Output the [x, y] coordinate of the center of the cell containing the given text.  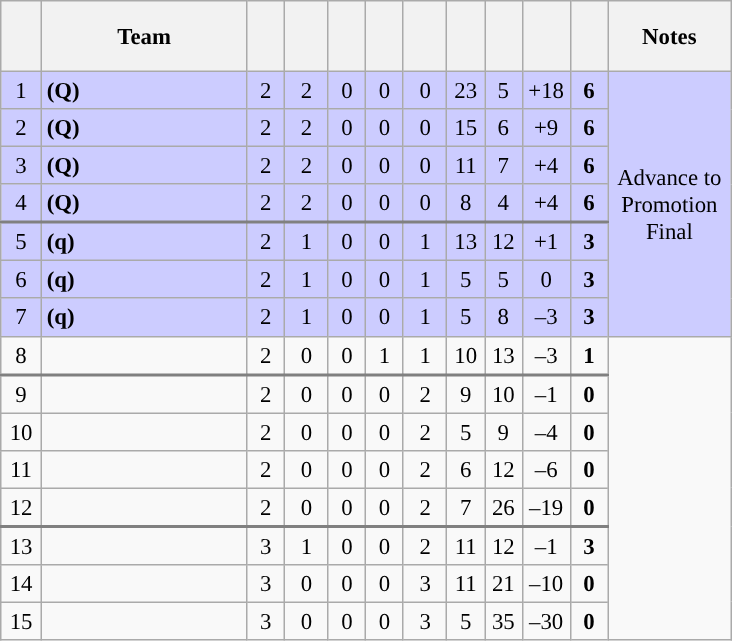
+1 [546, 242]
–10 [546, 584]
21 [503, 584]
23 [466, 91]
+9 [546, 128]
26 [503, 507]
Advance toPromotion Final [670, 204]
Notes [670, 36]
–6 [546, 469]
+18 [546, 91]
14 [22, 584]
Team [144, 36]
–19 [546, 507]
–30 [546, 621]
–4 [546, 432]
35 [503, 621]
